From the cell containing the given text, extract its center point as [X, Y] coordinate. 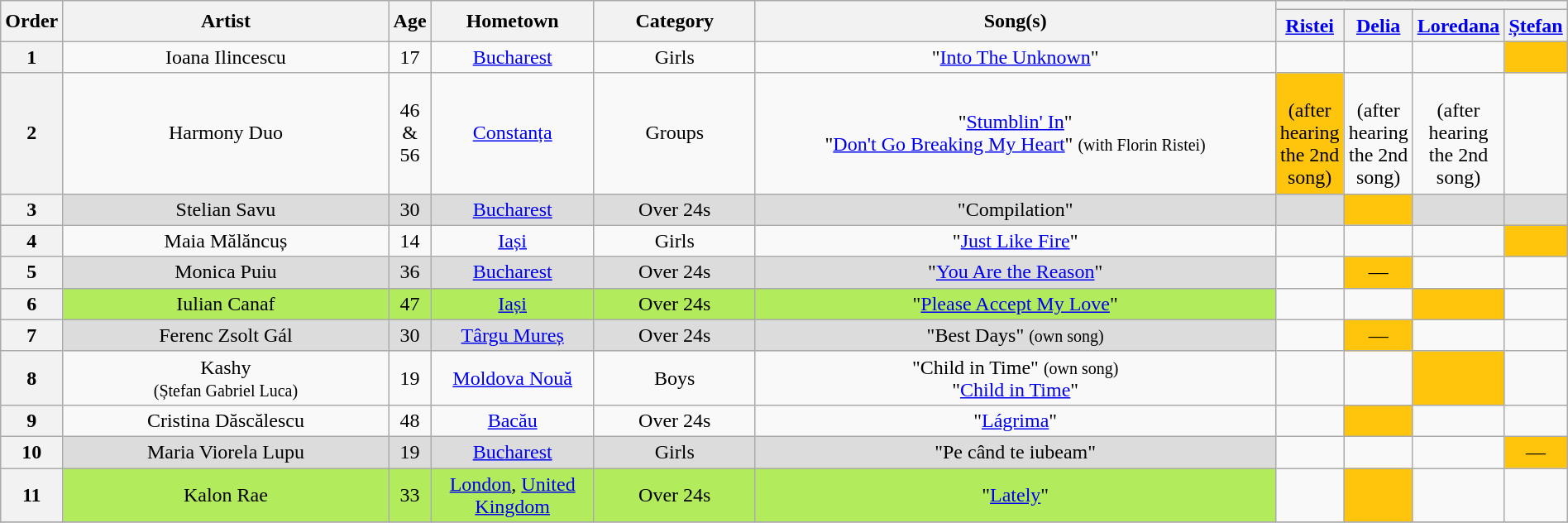
Song(s) [1016, 22]
Monica Puiu [226, 272]
Maia Mălăncuș [226, 241]
14 [410, 241]
3 [31, 209]
8 [31, 377]
Harmony Duo [226, 133]
Hometown [513, 22]
Iulian Canaf [226, 304]
11 [31, 495]
Groups [675, 133]
6 [31, 304]
Category [675, 22]
Moldova Nouă [513, 377]
Ferenc Zsolt Gál [226, 335]
Kalon Rae [226, 495]
Maria Viorela Lupu [226, 452]
"Child in Time" (own song) "Child in Time" [1016, 377]
Kashy (Ștefan Gabriel Luca) [226, 377]
Order [31, 22]
36 [410, 272]
Ristei [1310, 26]
9 [31, 420]
Delia [1378, 26]
Artist [226, 22]
Cristina Dăscălescu [226, 420]
"Just Like Fire" [1016, 241]
33 [410, 495]
5 [31, 272]
"Lágrima" [1016, 420]
46 & 56 [410, 133]
"Compilation" [1016, 209]
"Best Days" (own song) [1016, 335]
47 [410, 304]
Târgu Mureș [513, 335]
Stelian Savu [226, 209]
48 [410, 420]
17 [410, 57]
London, United Kingdom [513, 495]
7 [31, 335]
"Pe când te iubeam" [1016, 452]
Ștefan [1536, 26]
"Stumblin' In" "Don't Go Breaking My Heart" (with Florin Ristei) [1016, 133]
4 [31, 241]
"You Are the Reason" [1016, 272]
2 [31, 133]
Bacău [513, 420]
Constanța [513, 133]
Loredana [1459, 26]
"Into The Unknown" [1016, 57]
Boys [675, 377]
10 [31, 452]
Ioana Ilincescu [226, 57]
"Lately" [1016, 495]
"Please Accept My Love" [1016, 304]
1 [31, 57]
Age [410, 22]
